For the text-containing cell, return its midpoint in (x, y) coordinate format. 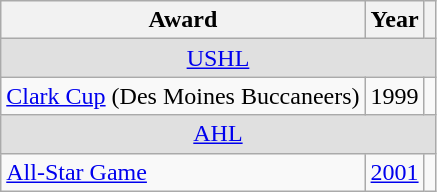
Award (183, 20)
USHL (218, 58)
1999 (394, 96)
Clark Cup (Des Moines Buccaneers) (183, 96)
All-Star Game (183, 172)
2001 (394, 172)
AHL (218, 134)
Year (394, 20)
